Identify which cell holds the provided text, then report its [x, y] central coordinate. 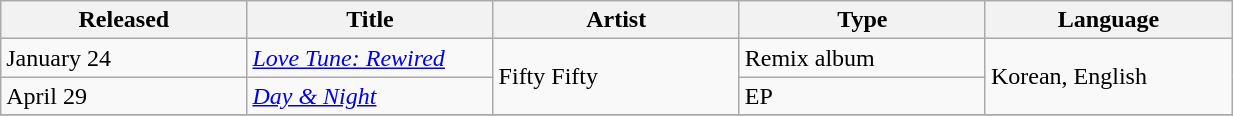
Artist [616, 20]
Language [1108, 20]
Type [862, 20]
Remix album [862, 58]
Love Tune: Rewired [370, 58]
Fifty Fifty [616, 77]
Title [370, 20]
Day & Night [370, 96]
April 29 [124, 96]
Korean, English [1108, 77]
Released [124, 20]
EP [862, 96]
January 24 [124, 58]
